Return the [x, y] coordinate for the center point of the cell that contains the specified text.  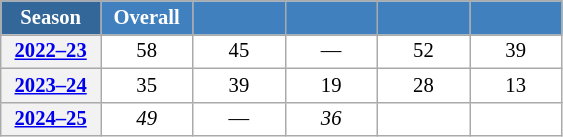
52 [423, 51]
Overall [146, 17]
58 [146, 51]
36 [331, 119]
45 [239, 51]
2023–24 [51, 85]
49 [146, 119]
35 [146, 85]
19 [331, 85]
13 [516, 85]
28 [423, 85]
2024–25 [51, 119]
2022–23 [51, 51]
Season [51, 17]
